Search for the cell housing the specified text and yield its [x, y] center coordinate. 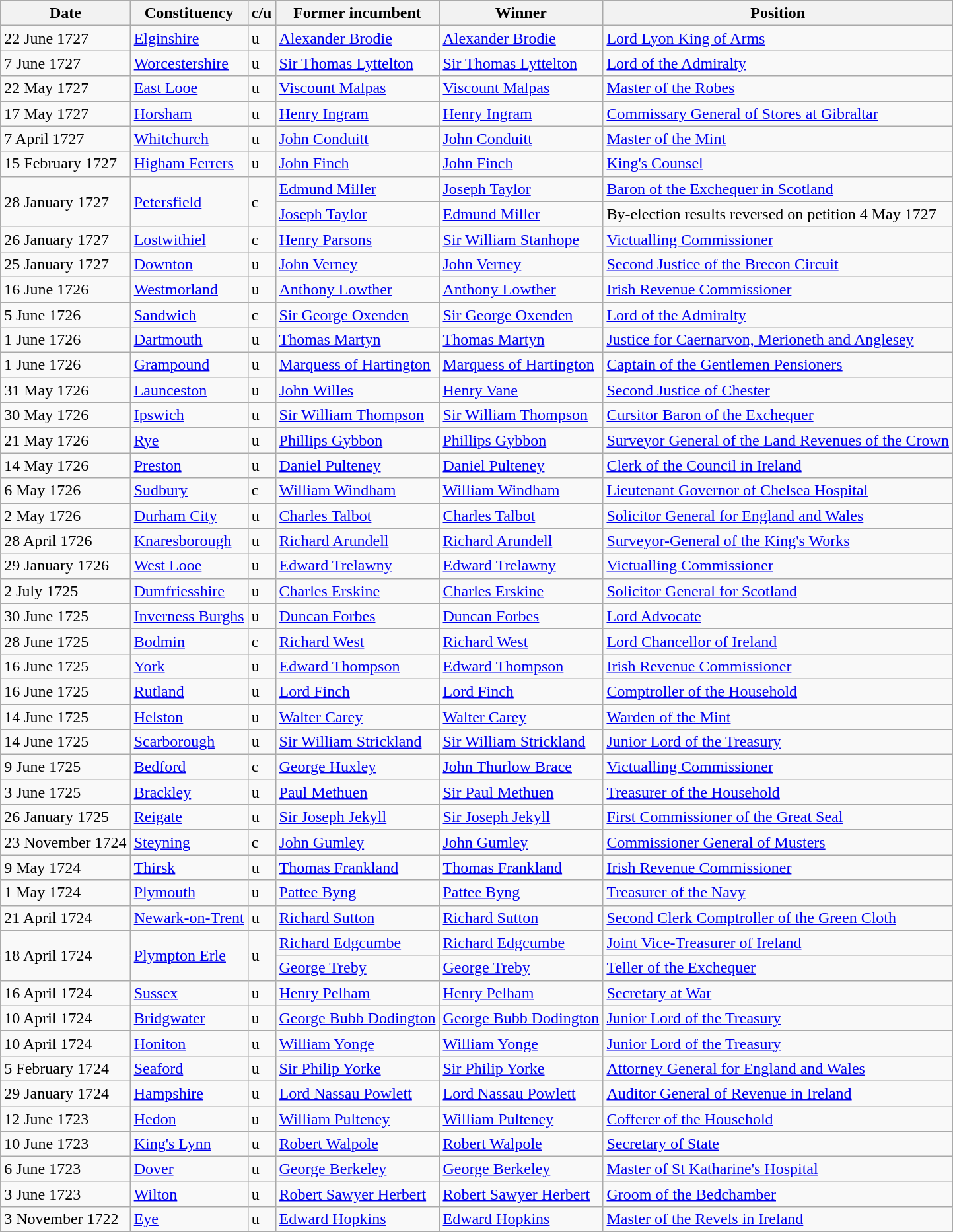
12 June 1723 [65, 1119]
Sudbury [189, 491]
Downton [189, 264]
Surveyor-General of the King's Works [778, 541]
Helston [189, 716]
Lieutenant Governor of Chelsea Hospital [778, 491]
Cursitor Baron of the Exchequer [778, 415]
Newark-on-Trent [189, 918]
Lord Lyon King of Arms [778, 38]
Commissary General of Stores at Gibraltar [778, 114]
26 January 1727 [65, 239]
Warden of the Mint [778, 716]
Sandwich [189, 315]
Surveyor General of the Land Revenues of the Crown [778, 440]
Second Clerk Comptroller of the Green Cloth [778, 918]
Worcestershire [189, 63]
28 April 1726 [65, 541]
Reigate [189, 817]
2 May 1726 [65, 516]
Whitchurch [189, 139]
Knaresborough [189, 541]
23 November 1724 [65, 842]
George Huxley [357, 767]
3 June 1723 [65, 1194]
Sussex [189, 993]
Westmorland [189, 289]
7 April 1727 [65, 139]
Master of the Mint [778, 139]
7 June 1727 [65, 63]
Attorney General for England and Wales [778, 1068]
Lostwithiel [189, 239]
Rye [189, 440]
17 May 1727 [65, 114]
Groom of the Bedchamber [778, 1194]
Secretary of State [778, 1144]
Rutland [189, 691]
Higham Ferrers [189, 164]
25 January 1727 [65, 264]
Steyning [189, 842]
First Commissioner of the Great Seal [778, 817]
Clerk of the Council in Ireland [778, 465]
Launceston [189, 390]
West Looe [189, 566]
Bridgwater [189, 1018]
Second Justice of Chester [778, 390]
Constituency [189, 13]
Former incumbent [357, 13]
Henry Parsons [357, 239]
Preston [189, 465]
Treasurer of the Household [778, 792]
Hampshire [189, 1093]
Horsham [189, 114]
Baron of the Exchequer in Scotland [778, 189]
30 June 1725 [65, 616]
Captain of the Gentlemen Pensioners [778, 365]
1 May 1724 [65, 893]
Position [778, 13]
Plymouth [189, 893]
Inverness Burghs [189, 616]
22 June 1727 [65, 38]
Thirsk [189, 868]
Henry Vane [521, 390]
Solicitor General for Scotland [778, 591]
Justice for Caernarvon, Merioneth and Anglesey [778, 340]
5 June 1726 [65, 315]
2 July 1725 [65, 591]
Bedford [189, 767]
28 January 1727 [65, 201]
Solicitor General for England and Wales [778, 516]
Sir William Stanhope [521, 239]
East Looe [189, 88]
Paul Methuen [357, 792]
Treasurer of the Navy [778, 893]
John Willes [357, 390]
Cofferer of the Household [778, 1119]
21 April 1724 [65, 918]
15 February 1727 [65, 164]
Elginshire [189, 38]
Date [65, 13]
31 May 1726 [65, 390]
6 June 1723 [65, 1169]
King's Lynn [189, 1144]
Master of the Revels in Ireland [778, 1219]
Dover [189, 1169]
Auditor General of Revenue in Ireland [778, 1093]
Winner [521, 13]
Brackley [189, 792]
Lord Chancellor of Ireland [778, 641]
Dartmouth [189, 340]
Hedon [189, 1119]
Scarborough [189, 742]
Secretary at War [778, 993]
Lord Advocate [778, 616]
Petersfield [189, 201]
Wilton [189, 1194]
30 May 1726 [65, 415]
Master of St Katharine's Hospital [778, 1169]
King's Counsel [778, 164]
Master of the Robes [778, 88]
16 June 1726 [65, 289]
Comptroller of the Household [778, 691]
John Thurlow Brace [521, 767]
18 April 1724 [65, 955]
Bodmin [189, 641]
3 June 1725 [65, 792]
Second Justice of the Brecon Circuit [778, 264]
6 May 1726 [65, 491]
Sir Paul Methuen [521, 792]
29 January 1724 [65, 1093]
By-election results reversed on petition 4 May 1727 [778, 214]
29 January 1726 [65, 566]
Dumfriesshire [189, 591]
14 May 1726 [65, 465]
York [189, 666]
Ipswich [189, 415]
Durham City [189, 516]
9 June 1725 [65, 767]
Joint Vice-Treasurer of Ireland [778, 943]
10 June 1723 [65, 1144]
Seaford [189, 1068]
c/u [262, 13]
5 February 1724 [65, 1068]
Eye [189, 1219]
3 November 1722 [65, 1219]
Commissioner General of Musters [778, 842]
16 April 1724 [65, 993]
26 January 1725 [65, 817]
Honiton [189, 1043]
28 June 1725 [65, 641]
Plympton Erle [189, 955]
21 May 1726 [65, 440]
9 May 1724 [65, 868]
Teller of the Exchequer [778, 968]
Grampound [189, 365]
22 May 1727 [65, 88]
